Output the (X, Y) coordinate of the center of the cell containing the given text.  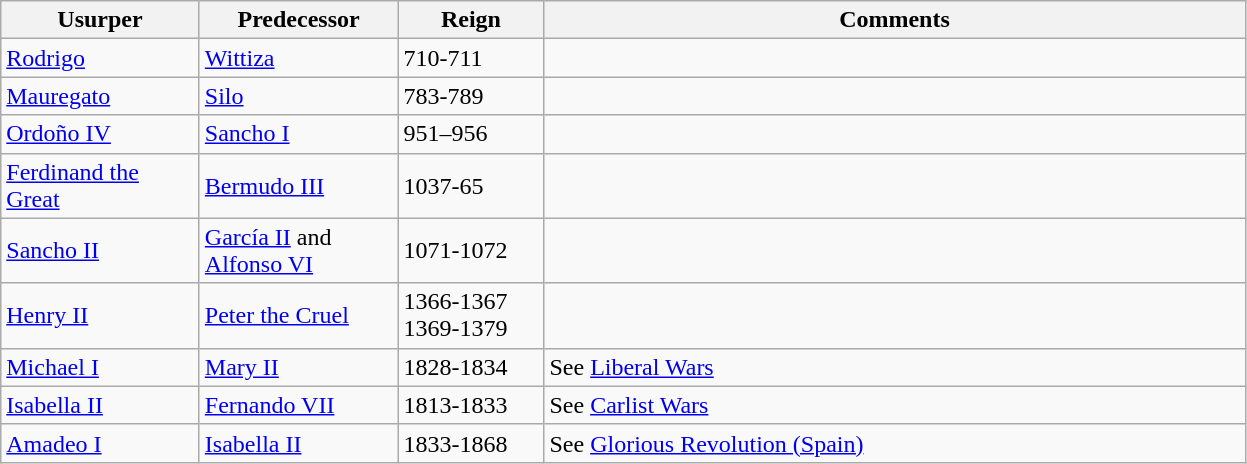
Peter the Cruel (298, 316)
Michael I (100, 367)
See Liberal Wars (894, 367)
Wittiza (298, 58)
See Carlist Wars (894, 405)
1833-1868 (471, 443)
Predecessor (298, 20)
710-711 (471, 58)
Henry II (100, 316)
García II and Alfonso VI (298, 250)
See Glorious Revolution (Spain) (894, 443)
Bermudo III (298, 186)
1828-1834 (471, 367)
Silo (298, 96)
1366-1367 1369-1379 (471, 316)
Mauregato (100, 96)
1037-65 (471, 186)
Reign (471, 20)
Usurper (100, 20)
Rodrigo (100, 58)
Sancho II (100, 250)
Ferdinand the Great (100, 186)
Fernando VII (298, 405)
Amadeo I (100, 443)
951–956 (471, 134)
Mary II (298, 367)
Ordoño IV (100, 134)
1071-1072 (471, 250)
Comments (894, 20)
1813-1833 (471, 405)
Sancho I (298, 134)
783-789 (471, 96)
